Capture the cell that displays the provided text and extract its [X, Y] central coordinate. 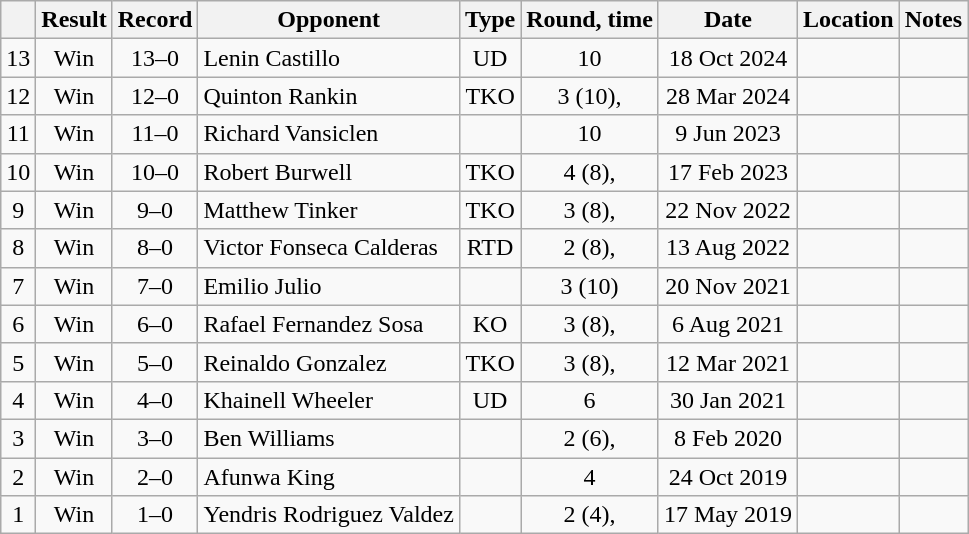
Result [74, 20]
12 [18, 96]
7–0 [155, 286]
2 (6), [590, 438]
8 [18, 248]
Type [490, 20]
Record [155, 20]
1–0 [155, 515]
3–0 [155, 438]
2 [18, 477]
22 Nov 2022 [728, 210]
Round, time [590, 20]
Matthew Tinker [328, 210]
11 [18, 134]
6 Aug 2021 [728, 324]
Opponent [328, 20]
Victor Fonseca Calderas [328, 248]
Date [728, 20]
17 May 2019 [728, 515]
13 Aug 2022 [728, 248]
Yendris Rodriguez Valdez [328, 515]
10–0 [155, 172]
11–0 [155, 134]
3 [18, 438]
17 Feb 2023 [728, 172]
Reinaldo Gonzalez [328, 362]
28 Mar 2024 [728, 96]
3 (10) [590, 286]
20 Nov 2021 [728, 286]
Rafael Fernandez Sosa [328, 324]
Khainell Wheeler [328, 400]
12 Mar 2021 [728, 362]
Robert Burwell [328, 172]
2 (8), [590, 248]
Location [849, 20]
8 Feb 2020 [728, 438]
7 [18, 286]
Richard Vansiclen [328, 134]
Notes [933, 20]
Quinton Rankin [328, 96]
4 (8), [590, 172]
Ben Williams [328, 438]
4–0 [155, 400]
18 Oct 2024 [728, 58]
1 [18, 515]
30 Jan 2021 [728, 400]
Afunwa King [328, 477]
RTD [490, 248]
13–0 [155, 58]
9 Jun 2023 [728, 134]
24 Oct 2019 [728, 477]
KO [490, 324]
12–0 [155, 96]
9 [18, 210]
3 (10), [590, 96]
2–0 [155, 477]
6–0 [155, 324]
13 [18, 58]
2 (4), [590, 515]
5 [18, 362]
Lenin Castillo [328, 58]
9–0 [155, 210]
Emilio Julio [328, 286]
8–0 [155, 248]
5–0 [155, 362]
